From the cell containing the given text, extract its center point as [X, Y] coordinate. 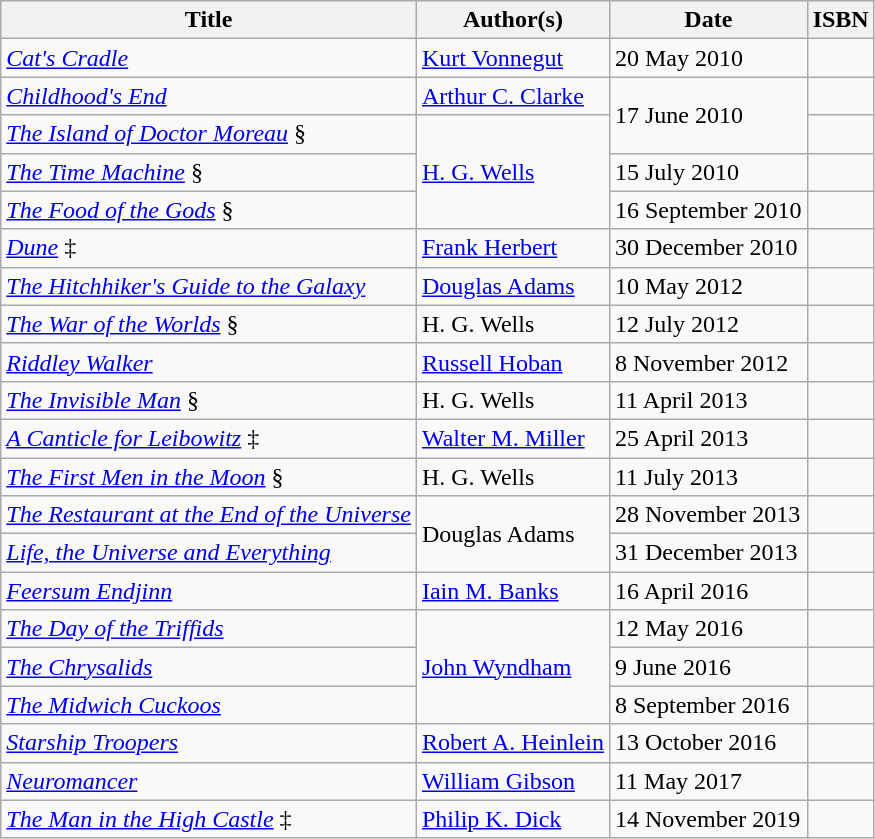
Title [209, 20]
Russell Hoban [512, 362]
11 April 2013 [708, 400]
The Restaurant at the End of the Universe [209, 515]
The Time Machine § [209, 172]
William Gibson [512, 781]
A Canticle for Leibowitz ‡ [209, 438]
12 May 2016 [708, 629]
30 December 2010 [708, 248]
Iain M. Banks [512, 591]
The Midwich Cuckoos [209, 705]
The Hitchhiker's Guide to the Galaxy [209, 286]
Date [708, 20]
Riddley Walker [209, 362]
8 September 2016 [708, 705]
Frank Herbert [512, 248]
12 July 2012 [708, 324]
28 November 2013 [708, 515]
The War of the Worlds § [209, 324]
The Island of Doctor Moreau § [209, 134]
11 July 2013 [708, 477]
20 May 2010 [708, 58]
Cat's Cradle [209, 58]
The Chrysalids [209, 667]
14 November 2019 [708, 819]
9 June 2016 [708, 667]
Arthur C. Clarke [512, 96]
Kurt Vonnegut [512, 58]
The Man in the High Castle ‡ [209, 819]
Author(s) [512, 20]
The Invisible Man § [209, 400]
17 June 2010 [708, 115]
John Wyndham [512, 667]
ISBN [840, 20]
8 November 2012 [708, 362]
The Food of the Gods § [209, 210]
Dune ‡ [209, 248]
11 May 2017 [708, 781]
Philip K. Dick [512, 819]
Walter M. Miller [512, 438]
The First Men in the Moon § [209, 477]
31 December 2013 [708, 553]
Robert A. Heinlein [512, 743]
15 July 2010 [708, 172]
Life, the Universe and Everything [209, 553]
25 April 2013 [708, 438]
Starship Troopers [209, 743]
Feersum Endjinn [209, 591]
Neuromancer [209, 781]
10 May 2012 [708, 286]
13 October 2016 [708, 743]
The Day of the Triffids [209, 629]
Childhood's End [209, 96]
16 April 2016 [708, 591]
16 September 2010 [708, 210]
